Extract the [x, y] coordinate from the center of the cell holding the provided text.  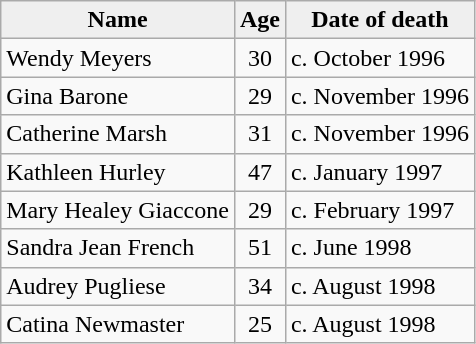
Name [118, 20]
Gina Barone [118, 96]
51 [260, 248]
Sandra Jean French [118, 248]
47 [260, 172]
25 [260, 324]
30 [260, 58]
Kathleen Hurley [118, 172]
c. June 1998 [380, 248]
Mary Healey Giaccone [118, 210]
Age [260, 20]
Catina Newmaster [118, 324]
Catherine Marsh [118, 134]
Audrey Pugliese [118, 286]
31 [260, 134]
c. October 1996 [380, 58]
c. February 1997 [380, 210]
34 [260, 286]
Date of death [380, 20]
Wendy Meyers [118, 58]
c. January 1997 [380, 172]
